Find where the given text appears and provide that cell's center as [X, Y] coordinate. 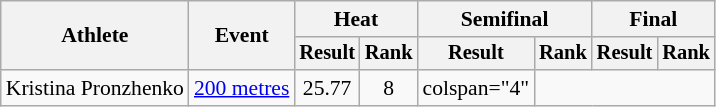
Semifinal [504, 19]
Kristina Pronzhenko [95, 88]
8 [389, 88]
Final [654, 19]
Athlete [95, 36]
colspan="4" [476, 88]
25.77 [327, 88]
200 metres [242, 88]
Heat [356, 19]
Event [242, 36]
